Find where the given text appears and provide that cell's center as (X, Y) coordinate. 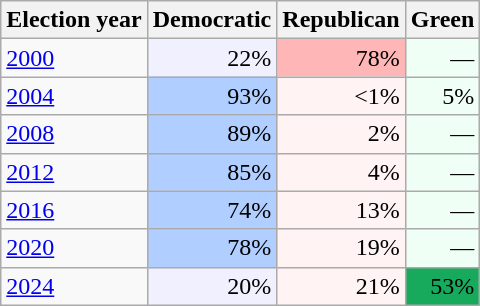
2000 (74, 58)
Green (442, 20)
Democratic (212, 20)
2020 (74, 248)
21% (341, 286)
Republican (341, 20)
2024 (74, 286)
93% (212, 96)
22% (212, 58)
20% (212, 286)
2016 (74, 210)
<1% (341, 96)
4% (341, 172)
13% (341, 210)
74% (212, 210)
19% (341, 248)
2% (341, 134)
53% (442, 286)
2004 (74, 96)
89% (212, 134)
2008 (74, 134)
2012 (74, 172)
85% (212, 172)
5% (442, 96)
Election year (74, 20)
